Find where the given text appears and provide that cell's center as (X, Y) coordinate. 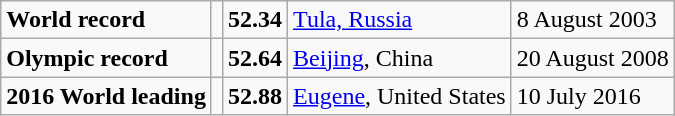
Beijing, China (400, 58)
52.34 (254, 20)
8 August 2003 (592, 20)
World record (106, 20)
52.88 (254, 96)
Olympic record (106, 58)
Eugene, United States (400, 96)
2016 World leading (106, 96)
10 July 2016 (592, 96)
Tula, Russia (400, 20)
20 August 2008 (592, 58)
52.64 (254, 58)
